For the text-containing cell, return its midpoint in (X, Y) coordinate format. 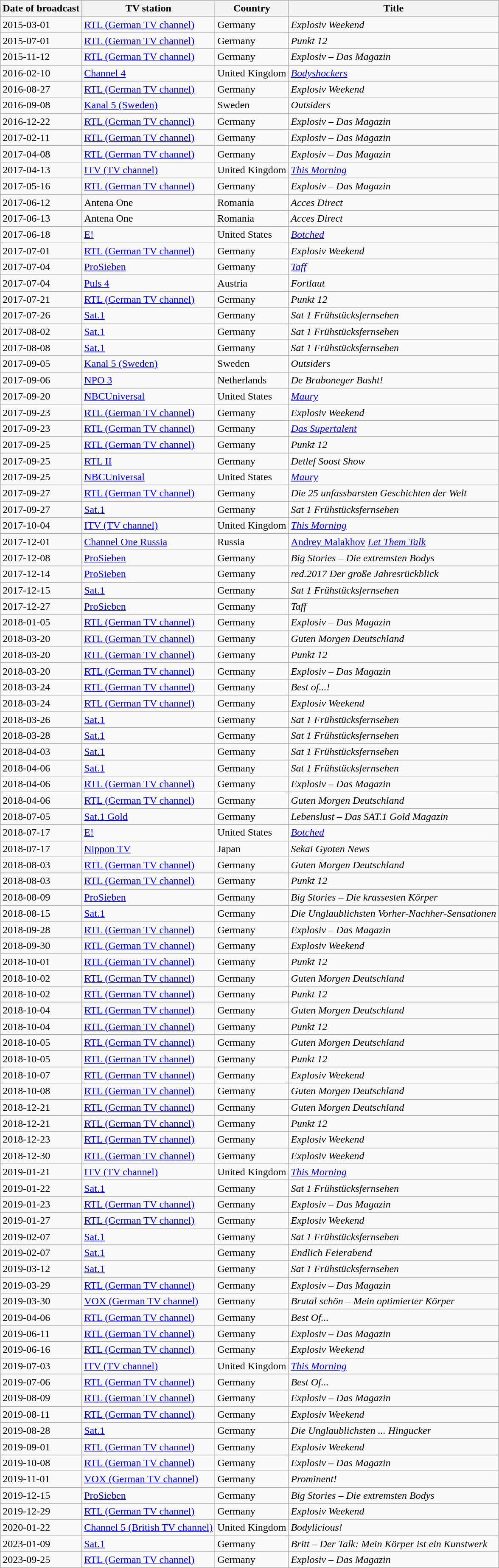
2018-03-26 (41, 720)
2019-11-01 (41, 1479)
2019-01-22 (41, 1188)
2018-10-01 (41, 962)
2018-08-15 (41, 913)
2017-07-26 (41, 315)
Bodyshockers (394, 73)
Lebenslust – Das SAT.1 Gold Magazin (394, 816)
Date of broadcast (41, 8)
2015-03-01 (41, 25)
2018-04-03 (41, 752)
2015-07-01 (41, 41)
2019-01-23 (41, 1204)
2017-12-27 (41, 606)
2019-08-11 (41, 1414)
2017-12-14 (41, 574)
De Braboneger Basht! (394, 380)
2018-12-30 (41, 1156)
Puls 4 (149, 283)
2017-08-08 (41, 348)
Sat.1 Gold (149, 816)
2017-12-08 (41, 558)
2017-08-02 (41, 332)
2019-12-15 (41, 1495)
2017-04-08 (41, 154)
2017-12-01 (41, 542)
2017-09-05 (41, 364)
2019-07-03 (41, 1366)
2019-08-09 (41, 1398)
2018-10-07 (41, 1075)
2017-06-13 (41, 219)
2019-07-06 (41, 1382)
Die Unglaublichsten ... Hingucker (394, 1430)
2019-06-11 (41, 1334)
2016-12-22 (41, 121)
Russia (252, 542)
Big Stories – Die krassesten Körper (394, 897)
Das Supertalent (394, 428)
2019-08-28 (41, 1430)
2019-12-29 (41, 1512)
Austria (252, 283)
2017-12-15 (41, 590)
2018-01-05 (41, 622)
2015-11-12 (41, 57)
2019-09-01 (41, 1447)
2017-02-11 (41, 138)
TV station (149, 8)
2017-09-06 (41, 380)
2023-09-25 (41, 1560)
2016-08-27 (41, 89)
2017-04-13 (41, 170)
2018-09-30 (41, 946)
Title (394, 8)
2019-06-16 (41, 1350)
Japan (252, 849)
2017-07-01 (41, 251)
Country (252, 8)
red.2017 Der große Jahresrückblick (394, 574)
2019-04-06 (41, 1317)
Die Unglaublichsten Vorher-Nachher-Sensationen (394, 913)
Prominent! (394, 1479)
2017-06-18 (41, 235)
2018-09-28 (41, 929)
2018-08-09 (41, 897)
2018-07-05 (41, 816)
2017-07-21 (41, 299)
Britt – Der Talk: Mein Körper ist ein Kunstwerk (394, 1544)
2018-10-08 (41, 1091)
Die 25 unfassbarsten Geschichten der Welt (394, 493)
Channel 4 (149, 73)
2018-03-28 (41, 736)
Sekai Gyoten News (394, 849)
Brutal schön – Mein optimierter Körper (394, 1301)
2019-01-21 (41, 1172)
2019-01-27 (41, 1220)
2019-03-29 (41, 1285)
2019-03-12 (41, 1269)
Endlich Feierabend (394, 1253)
Fortlaut (394, 283)
2019-03-30 (41, 1301)
Netherlands (252, 380)
2017-10-04 (41, 526)
2017-09-20 (41, 396)
Best of...! (394, 687)
2017-05-16 (41, 186)
NPO 3 (149, 380)
2016-09-08 (41, 105)
Channel One Russia (149, 542)
2023-01-09 (41, 1544)
2017-06-12 (41, 203)
Andrey Malakhov Let Them Talk (394, 542)
RTL II (149, 461)
Channel 5 (British TV channel) (149, 1528)
2016-02-10 (41, 73)
2020-01-22 (41, 1528)
Detlef Soost Show (394, 461)
Bodylicious! (394, 1528)
2019-10-08 (41, 1463)
2018-12-23 (41, 1140)
Nippon TV (149, 849)
